Identify which cell holds the provided text, then report its (x, y) central coordinate. 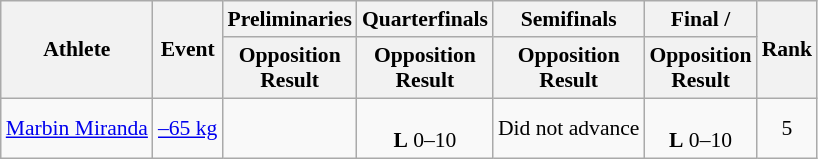
Final / (700, 19)
Preliminaries (289, 19)
–65 kg (188, 128)
Marbin Miranda (77, 128)
Athlete (77, 50)
Rank (788, 50)
Did not advance (569, 128)
Quarterfinals (425, 19)
5 (788, 128)
Event (188, 50)
Semifinals (569, 19)
